Determine the (x, y) coordinate at the center of the cell enclosing the given text.  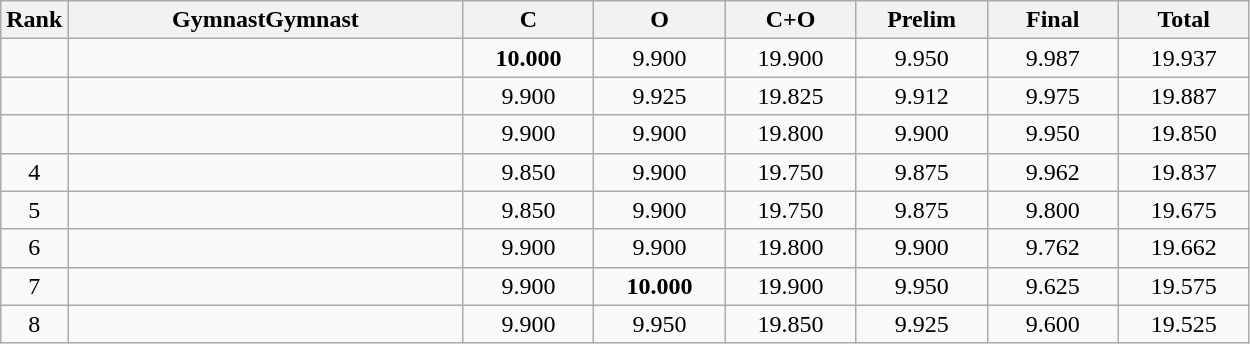
Total (1184, 20)
19.887 (1184, 96)
19.837 (1184, 172)
9.600 (1052, 324)
Rank (34, 20)
19.525 (1184, 324)
Prelim (922, 20)
9.987 (1052, 58)
19.575 (1184, 286)
4 (34, 172)
9.625 (1052, 286)
9.975 (1052, 96)
9.800 (1052, 210)
GymnastGymnast (266, 20)
9.962 (1052, 172)
8 (34, 324)
19.825 (790, 96)
C+O (790, 20)
6 (34, 248)
7 (34, 286)
C (528, 20)
19.662 (1184, 248)
Final (1052, 20)
5 (34, 210)
9.912 (922, 96)
9.762 (1052, 248)
O (660, 20)
19.937 (1184, 58)
19.675 (1184, 210)
